Pinpoint the cell where the given text exists, returning its (X, Y) midpoint coordinate. 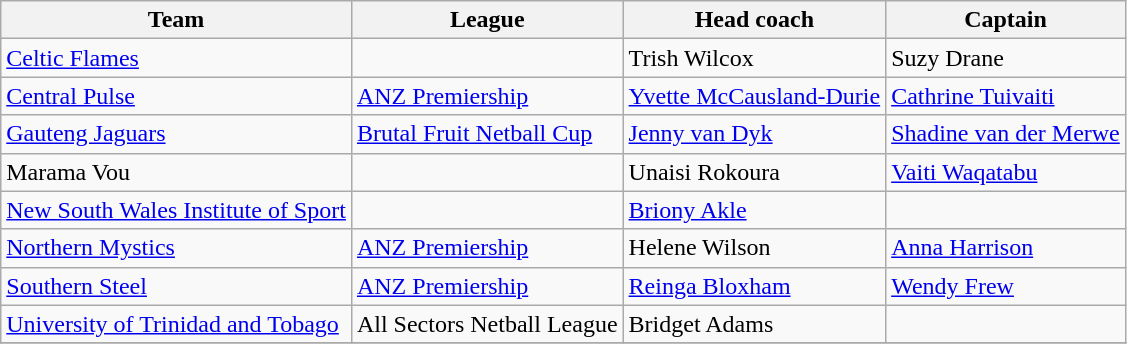
Gauteng Jaguars (176, 134)
Helene Wilson (754, 248)
Yvette McCausland-Durie (754, 96)
Suzy Drane (1006, 58)
Reinga Bloxham (754, 286)
League (487, 20)
Bridget Adams (754, 324)
University of Trinidad and Tobago (176, 324)
Anna Harrison (1006, 248)
Briony Akle (754, 210)
Trish Wilcox (754, 58)
Shadine van der Merwe (1006, 134)
Unaisi Rokoura (754, 172)
Celtic Flames (176, 58)
Wendy Frew (1006, 286)
Cathrine Tuivaiti (1006, 96)
Team (176, 20)
Head coach (754, 20)
Vaiti Waqatabu (1006, 172)
Northern Mystics (176, 248)
All Sectors Netball League (487, 324)
Marama Vou (176, 172)
Captain (1006, 20)
New South Wales Institute of Sport (176, 210)
Central Pulse (176, 96)
Southern Steel (176, 286)
Brutal Fruit Netball Cup (487, 134)
Jenny van Dyk (754, 134)
